Find where the given text appears and provide that cell's center as (x, y) coordinate. 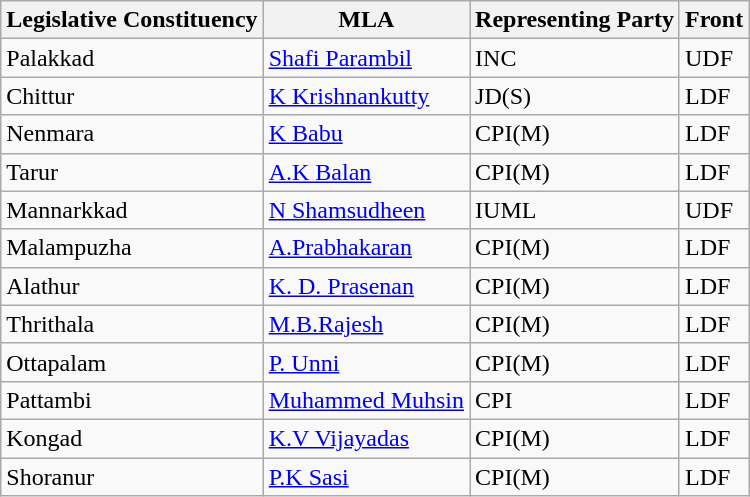
Chittur (132, 96)
K Krishnankutty (366, 96)
M.B.Rajesh (366, 324)
Nenmara (132, 134)
Mannarkkad (132, 210)
K.V Vijayadas (366, 438)
Front (714, 20)
Ottapalam (132, 362)
Pattambi (132, 400)
K. D. Prasenan (366, 286)
Muhammed Muhsin (366, 400)
MLA (366, 20)
Shafi Parambil (366, 58)
Representing Party (575, 20)
Kongad (132, 438)
A.Prabhakaran (366, 248)
CPI (575, 400)
Palakkad (132, 58)
P. Unni (366, 362)
Alathur (132, 286)
Shoranur (132, 477)
A.K Balan (366, 172)
Legislative Constituency (132, 20)
INC (575, 58)
N Shamsudheen (366, 210)
Thrithala (132, 324)
Tarur (132, 172)
JD(S) (575, 96)
Malampuzha (132, 248)
P.K Sasi (366, 477)
IUML (575, 210)
K Babu (366, 134)
